Scan for the cell matching the given text and deliver its (x, y) coordinate at center. 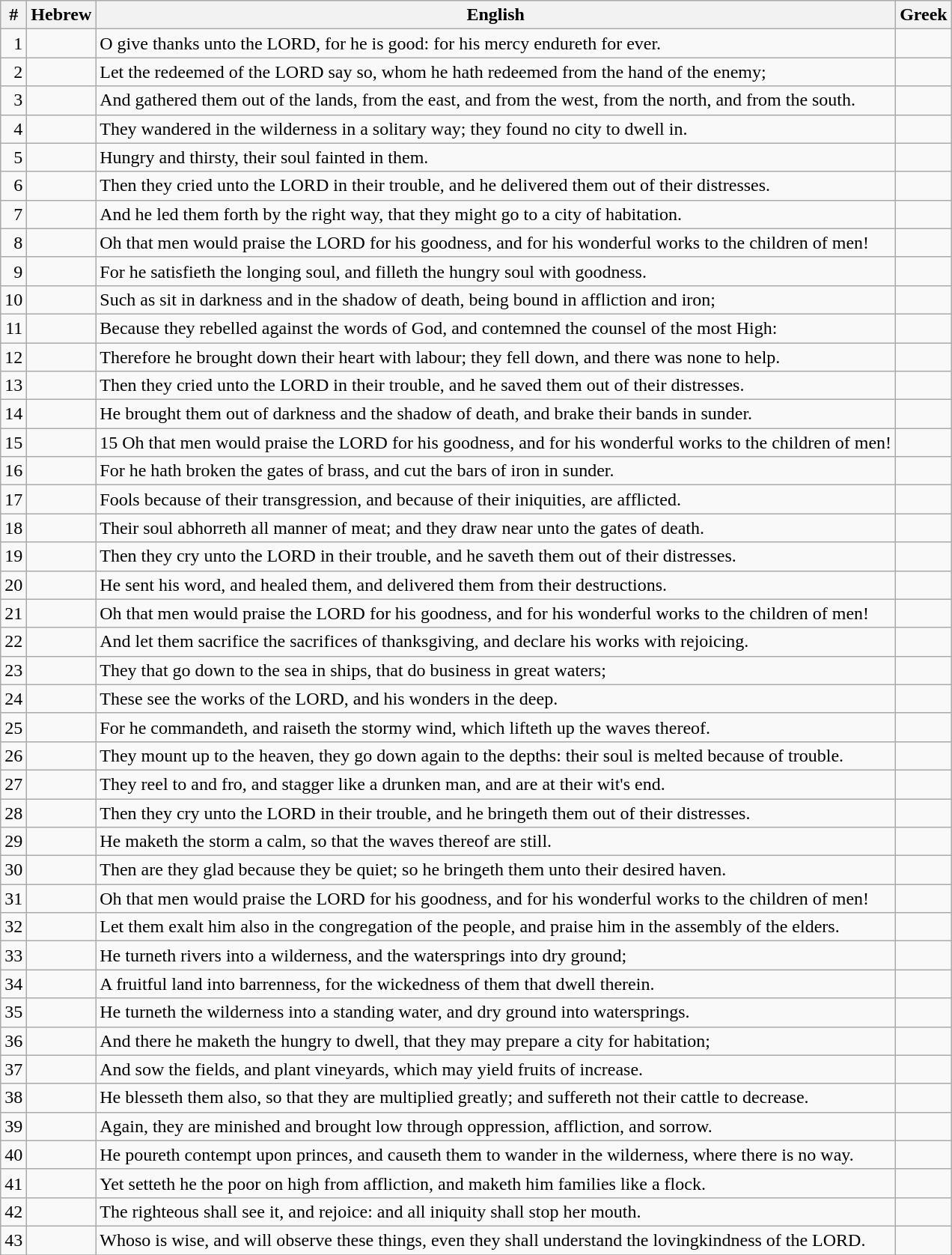
A fruitful land into barrenness, for the wickedness of them that dwell therein. (495, 984)
29 (13, 842)
He brought them out of darkness and the shadow of death, and brake their bands in sunder. (495, 414)
20 (13, 585)
Whoso is wise, and will observe these things, even they shall understand the lovingkindness of the LORD. (495, 1240)
23 (13, 670)
12 (13, 357)
15 (13, 443)
Then are they glad because they be quiet; so he bringeth them unto their desired haven. (495, 870)
27 (13, 784)
37 (13, 1069)
31 (13, 899)
38 (13, 1098)
14 (13, 414)
19 (13, 556)
8 (13, 243)
Let the redeemed of the LORD say so, whom he hath redeemed from the hand of the enemy; (495, 72)
And there he maketh the hungry to dwell, that they may prepare a city for habitation; (495, 1041)
He maketh the storm a calm, so that the waves thereof are still. (495, 842)
The righteous shall see it, and rejoice: and all iniquity shall stop her mouth. (495, 1212)
28 (13, 812)
42 (13, 1212)
Let them exalt him also in the congregation of the people, and praise him in the assembly of the elders. (495, 927)
Then they cry unto the LORD in their trouble, and he bringeth them out of their distresses. (495, 812)
16 (13, 471)
They reel to and fro, and stagger like a drunken man, and are at their wit's end. (495, 784)
35 (13, 1012)
# (13, 15)
For he commandeth, and raiseth the stormy wind, which lifteth up the waves thereof. (495, 727)
Then they cried unto the LORD in their trouble, and he delivered them out of their distresses. (495, 186)
And let them sacrifice the sacrifices of thanksgiving, and declare his works with rejoicing. (495, 642)
Because they rebelled against the words of God, and contemned the counsel of the most High: (495, 328)
5 (13, 157)
17 (13, 499)
Yet setteth he the poor on high from affliction, and maketh him families like a flock. (495, 1183)
Such as sit in darkness and in the shadow of death, being bound in affliction and iron; (495, 300)
And gathered them out of the lands, from the east, and from the west, from the north, and from the south. (495, 100)
21 (13, 613)
2 (13, 72)
10 (13, 300)
32 (13, 927)
15 Oh that men would praise the LORD for his goodness, and for his wonderful works to the children of men! (495, 443)
41 (13, 1183)
O give thanks unto the LORD, for he is good: for his mercy endureth for ever. (495, 43)
He turneth the wilderness into a standing water, and dry ground into watersprings. (495, 1012)
Greek (924, 15)
Therefore he brought down their heart with labour; they fell down, and there was none to help. (495, 357)
He poureth contempt upon princes, and causeth them to wander in the wilderness, where there is no way. (495, 1155)
These see the works of the LORD, and his wonders in the deep. (495, 699)
3 (13, 100)
6 (13, 186)
And he led them forth by the right way, that they might go to a city of habitation. (495, 214)
34 (13, 984)
Again, they are minished and brought low through oppression, affliction, and sorrow. (495, 1126)
22 (13, 642)
25 (13, 727)
Fools because of their transgression, and because of their iniquities, are afflicted. (495, 499)
18 (13, 528)
Hebrew (61, 15)
40 (13, 1155)
36 (13, 1041)
30 (13, 870)
9 (13, 271)
Then they cried unto the LORD in their trouble, and he saved them out of their distresses. (495, 386)
And sow the fields, and plant vineyards, which may yield fruits of increase. (495, 1069)
They mount up to the heaven, they go down again to the depths: their soul is melted because of trouble. (495, 756)
English (495, 15)
They that go down to the sea in ships, that do business in great waters; (495, 670)
39 (13, 1126)
43 (13, 1240)
7 (13, 214)
26 (13, 756)
They wandered in the wilderness in a solitary way; they found no city to dwell in. (495, 129)
Then they cry unto the LORD in their trouble, and he saveth them out of their distresses. (495, 556)
For he satisfieth the longing soul, and filleth the hungry soul with goodness. (495, 271)
He turneth rivers into a wilderness, and the watersprings into dry ground; (495, 955)
24 (13, 699)
Their soul abhorreth all manner of meat; and they draw near unto the gates of death. (495, 528)
11 (13, 328)
33 (13, 955)
4 (13, 129)
He sent his word, and healed them, and delivered them from their destructions. (495, 585)
For he hath broken the gates of brass, and cut the bars of iron in sunder. (495, 471)
Hungry and thirsty, their soul fainted in them. (495, 157)
He blesseth them also, so that they are multiplied greatly; and suffereth not their cattle to decrease. (495, 1098)
13 (13, 386)
1 (13, 43)
